Detect which cell encompasses the target text, then output its [X, Y] center coordinate. 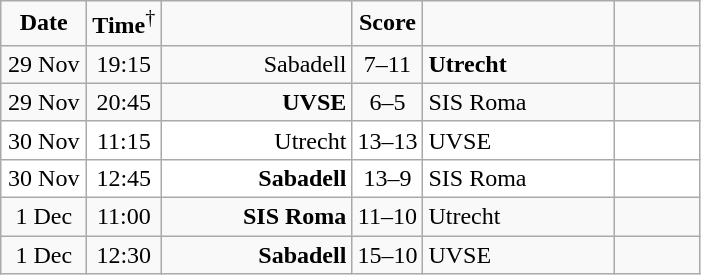
Score [388, 24]
7–11 [388, 64]
11:15 [124, 140]
15–10 [388, 255]
6–5 [388, 102]
Date [44, 24]
13–13 [388, 140]
11–10 [388, 217]
19:15 [124, 64]
11:00 [124, 217]
Time† [124, 24]
20:45 [124, 102]
12:30 [124, 255]
12:45 [124, 178]
13–9 [388, 178]
